Provide the [X, Y] coordinate of the cell's center where the given text is located.  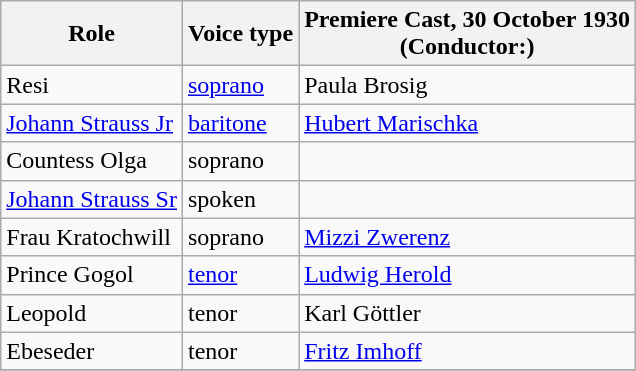
Prince Gogol [92, 275]
Paula Brosig [468, 85]
Ludwig Herold [468, 275]
Leopold [92, 313]
Johann Strauss Sr [92, 199]
Premiere Cast, 30 October 1930 (Conductor:) [468, 34]
spoken [240, 199]
Frau Kratochwill [92, 237]
Countess Olga [92, 161]
Role [92, 34]
baritone [240, 123]
Mizzi Zwerenz [468, 237]
Resi [92, 85]
Johann Strauss Jr [92, 123]
Hubert Marischka [468, 123]
Ebeseder [92, 351]
Karl Göttler [468, 313]
Voice type [240, 34]
Fritz Imhoff [468, 351]
